Search for the cell housing the specified text and yield its (X, Y) center coordinate. 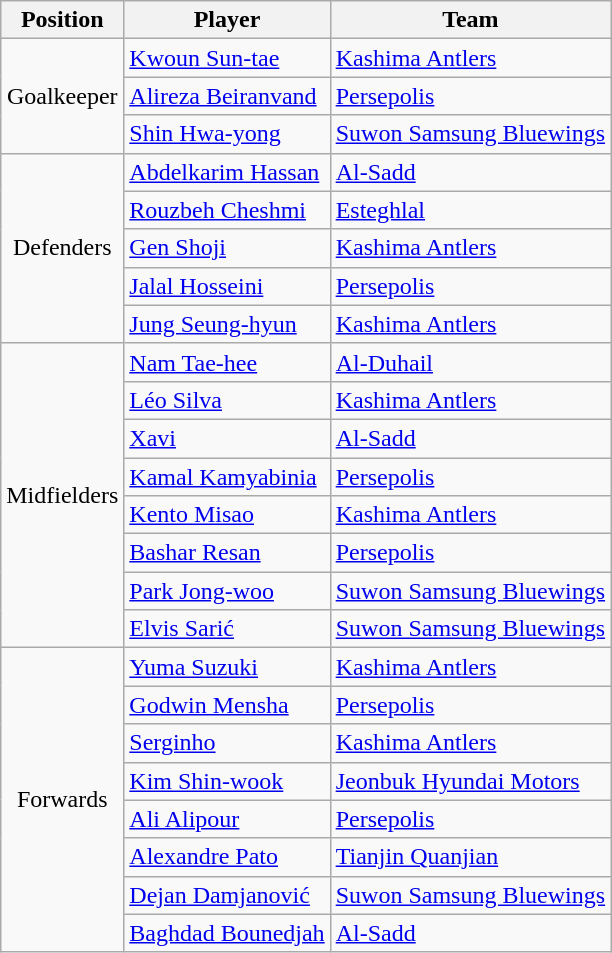
Gen Shoji (227, 248)
Forwards (62, 800)
Defenders (62, 248)
Tianjin Quanjian (470, 857)
Alireza Beiranvand (227, 96)
Player (227, 20)
Kamal Kamyabinia (227, 477)
Goalkeeper (62, 96)
Ali Alipour (227, 819)
Léo Silva (227, 400)
Bashar Resan (227, 553)
Xavi (227, 438)
Shin Hwa-yong (227, 134)
Al-Duhail (470, 362)
Jung Seung-hyun (227, 324)
Baghdad Bounedjah (227, 933)
Abdelkarim Hassan (227, 172)
Elvis Sarić (227, 629)
Kwoun Sun-tae (227, 58)
Yuma Suzuki (227, 667)
Kento Misao (227, 515)
Esteghlal (470, 210)
Jalal Hosseini (227, 286)
Jeonbuk Hyundai Motors (470, 781)
Team (470, 20)
Alexandre Pato (227, 857)
Park Jong-woo (227, 591)
Nam Tae-hee (227, 362)
Position (62, 20)
Rouzbeh Cheshmi (227, 210)
Kim Shin-wook (227, 781)
Serginho (227, 743)
Midfielders (62, 495)
Godwin Mensha (227, 705)
Dejan Damjanović (227, 895)
